Provide the [x, y] coordinate of the cell's center where the given text is located.  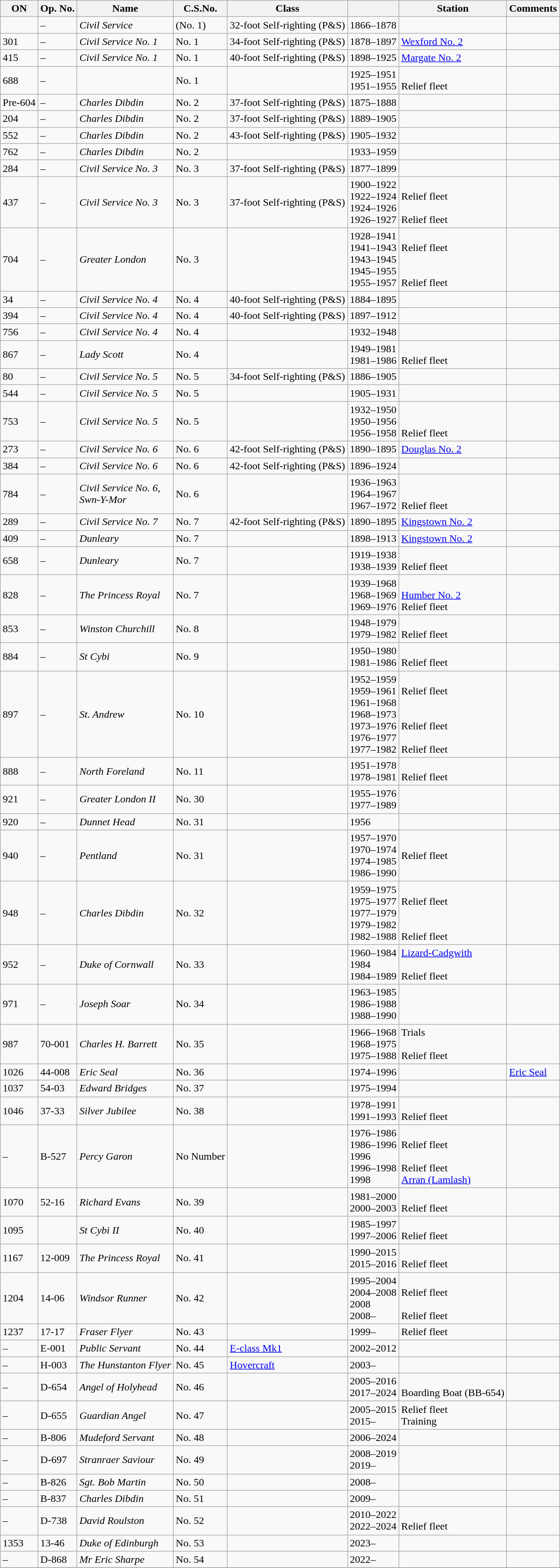
No. 45 [200, 1365]
No. 44 [200, 1349]
Percy Garon [125, 1156]
1095 [19, 1230]
Wexford No. 2 [453, 41]
14-06 [57, 1298]
2005–20162017–2024 [373, 1387]
394 [19, 316]
D-738 [57, 1521]
1955–19761977–1989 [373, 799]
Greater London [125, 259]
B-826 [57, 1482]
80 [19, 377]
(No. 1) [200, 25]
Margate No. 2 [453, 58]
753 [19, 421]
No. 32 [200, 913]
Mr Eric Sharpe [125, 1559]
Relief fleetRelief fleetRelief fleet [453, 714]
Op. No. [57, 9]
No. 36 [200, 1072]
The Hunstanton Flyer [125, 1365]
1957–19701970–19741974–19851986–1990 [373, 856]
1889–1905 [373, 119]
1932–19501950–19561956–1958 [373, 421]
289 [19, 522]
1932–1948 [373, 332]
2005–20152015– [373, 1415]
1981–20002000–2003 [373, 1202]
1995–20042004–200820082008– [373, 1298]
1959–19751975–19771977–19791979–19821982–1988 [373, 913]
13-46 [57, 1543]
Guardian Angel [125, 1415]
971 [19, 1004]
2009– [373, 1498]
No. 8 [200, 628]
70-001 [57, 1044]
No. 9 [200, 657]
Public Servant [125, 1349]
52-16 [57, 1202]
Windsor Runner [125, 1298]
Civil Service No. 6,Swn-Y-Mor [125, 494]
Comments [533, 9]
Station [453, 9]
1951–19781978–1981 [373, 772]
1878–1897 [373, 41]
1919–19381938–1939 [373, 561]
Mudeford Servant [125, 1438]
1875–1888 [373, 102]
756 [19, 332]
897 [19, 714]
940 [19, 856]
No. 37 [200, 1088]
1928–19411941–19431943–19451945–19551955–1957 [373, 259]
ON [19, 9]
1939–19681968–19691969–1976 [373, 595]
1884–1895 [373, 299]
Edward Bridges [125, 1088]
Duke of Cornwall [125, 964]
952 [19, 964]
415 [19, 58]
D-655 [57, 1415]
Name [125, 9]
Douglas No. 2 [453, 449]
762 [19, 152]
1866–1878 [373, 25]
Class [287, 9]
1999– [373, 1332]
1026 [19, 1072]
884 [19, 657]
1936–19631964–19671967–1972 [373, 494]
1204 [19, 1298]
St Cybi [125, 657]
1905–1931 [373, 393]
1898–1925 [373, 58]
Lizard-CadgwithRelief fleet [453, 964]
1353 [19, 1543]
No. 46 [200, 1387]
C.S.No. [200, 9]
1046 [19, 1110]
No. 54 [200, 1559]
No. 40 [200, 1230]
1963–19851986–19881988–1990 [373, 1004]
Stranraer Saviour [125, 1460]
37-33 [57, 1110]
1948–19791979–1982 [373, 628]
1237 [19, 1332]
Relief fleetTraining [453, 1415]
Charles H. Barrett [125, 1044]
12-009 [57, 1258]
No. 49 [200, 1460]
North Foreland [125, 772]
1898–1913 [373, 538]
2010–20222022–2024 [373, 1521]
Humber No. 2Relief fleet [453, 595]
1950–19801981–1986 [373, 657]
1974–1996 [373, 1072]
1897–1912 [373, 316]
2022– [373, 1559]
Boarding Boat (BB-654) [453, 1387]
D-868 [57, 1559]
Relief fleetRelief fleetArran (Lamlash) [453, 1156]
No. 52 [200, 1521]
1933–1959 [373, 152]
54-03 [57, 1088]
1960–198419841984–1989 [373, 964]
688 [19, 80]
1976–19861986–199619961996–19981998 [373, 1156]
Civil Service [125, 25]
1990–20152015–2016 [373, 1258]
No. 47 [200, 1415]
No. 41 [200, 1258]
E-001 [57, 1349]
784 [19, 494]
Winston Churchill [125, 628]
No. 35 [200, 1044]
43-foot Self-righting (P&S) [287, 135]
2006–2024 [373, 1438]
No. 43 [200, 1332]
No. 50 [200, 1482]
921 [19, 799]
2002–2012 [373, 1349]
301 [19, 41]
2023– [373, 1543]
Angel of Holyhead [125, 1387]
Fraser Flyer [125, 1332]
987 [19, 1044]
1167 [19, 1258]
1966–19681968–19751975–1988 [373, 1044]
1952–19591959–19611961–19681968–19731973–19761976–19771977–1982 [373, 714]
2008– [373, 1482]
No. 53 [200, 1543]
St Cybi II [125, 1230]
Sgt. Bob Martin [125, 1482]
1956 [373, 822]
384 [19, 466]
Duke of Edinburgh [125, 1543]
B-806 [57, 1438]
828 [19, 595]
No. 30 [200, 799]
Joseph Soar [125, 1004]
David Roulston [125, 1521]
B-527 [57, 1156]
867 [19, 354]
1978–19911991–1993 [373, 1110]
1975–1994 [373, 1088]
No Number [200, 1156]
948 [19, 913]
TrialsRelief fleet [453, 1044]
Greater London II [125, 799]
1985–19971997–2006 [373, 1230]
No. 33 [200, 964]
Civil Service No. 7 [125, 522]
409 [19, 538]
Silver Jubilee [125, 1110]
17-17 [57, 1332]
658 [19, 561]
1070 [19, 1202]
D-654 [57, 1387]
E-class Mk1 [287, 1349]
No. 10 [200, 714]
H-003 [57, 1365]
1949–19811981–1986 [373, 354]
Pre-604 [19, 102]
No. 11 [200, 772]
552 [19, 135]
204 [19, 119]
2008–20192019– [373, 1460]
888 [19, 772]
1905–1932 [373, 135]
853 [19, 628]
1896–1924 [373, 466]
1886–1905 [373, 377]
No. 39 [200, 1202]
284 [19, 168]
No. 38 [200, 1110]
2003– [373, 1365]
44-008 [57, 1072]
Richard Evans [125, 1202]
1925–19511951–1955 [373, 80]
Lady Scott [125, 354]
1037 [19, 1088]
273 [19, 449]
No. 34 [200, 1004]
B-837 [57, 1498]
437 [19, 202]
34 [19, 299]
Dunnet Head [125, 822]
1877–1899 [373, 168]
704 [19, 259]
544 [19, 393]
1900–19221922–19241924–19261926–1927 [373, 202]
No. 51 [200, 1498]
No. 42 [200, 1298]
St. Andrew [125, 714]
No. 48 [200, 1438]
D-697 [57, 1460]
32-foot Self-righting (P&S) [287, 25]
Hovercraft [287, 1365]
Pentland [125, 856]
920 [19, 822]
